Extract the [X, Y] coordinate from the center of the cell holding the provided text.  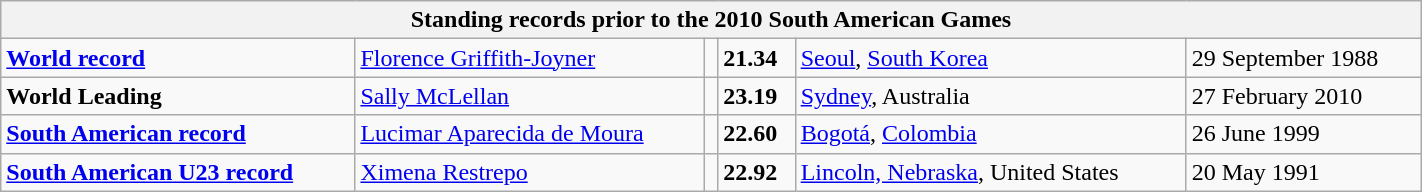
South American U23 record [178, 172]
23.19 [756, 96]
Lucimar Aparecida de Moura [530, 134]
Lincoln, Nebraska, United States [990, 172]
Standing records prior to the 2010 South American Games [711, 20]
20 May 1991 [1304, 172]
22.60 [756, 134]
26 June 1999 [1304, 134]
Ximena Restrepo [530, 172]
World Leading [178, 96]
South American record [178, 134]
21.34 [756, 58]
Sally McLellan [530, 96]
Bogotá, Colombia [990, 134]
29 September 1988 [1304, 58]
27 February 2010 [1304, 96]
Florence Griffith-Joyner [530, 58]
Seoul, South Korea [990, 58]
World record [178, 58]
Sydney, Australia [990, 96]
22.92 [756, 172]
